Pinpoint the cell where the given text exists, returning its [x, y] midpoint coordinate. 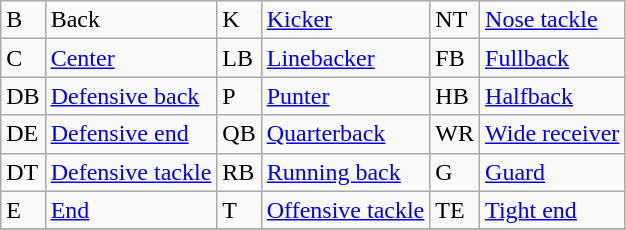
E [23, 210]
Nose tackle [552, 20]
T [239, 210]
G [455, 172]
Kicker [346, 20]
Fullback [552, 58]
TE [455, 210]
DT [23, 172]
Defensive end [131, 134]
K [239, 20]
Defensive back [131, 96]
Center [131, 58]
P [239, 96]
DB [23, 96]
WR [455, 134]
Running back [346, 172]
Back [131, 20]
LB [239, 58]
Offensive tackle [346, 210]
Wide receiver [552, 134]
Guard [552, 172]
RB [239, 172]
DE [23, 134]
Linebacker [346, 58]
C [23, 58]
B [23, 20]
Halfback [552, 96]
Defensive tackle [131, 172]
HB [455, 96]
FB [455, 58]
End [131, 210]
NT [455, 20]
Quarterback [346, 134]
QB [239, 134]
Tight end [552, 210]
Punter [346, 96]
